Output the (x, y) coordinate of the center of the cell containing the given text.  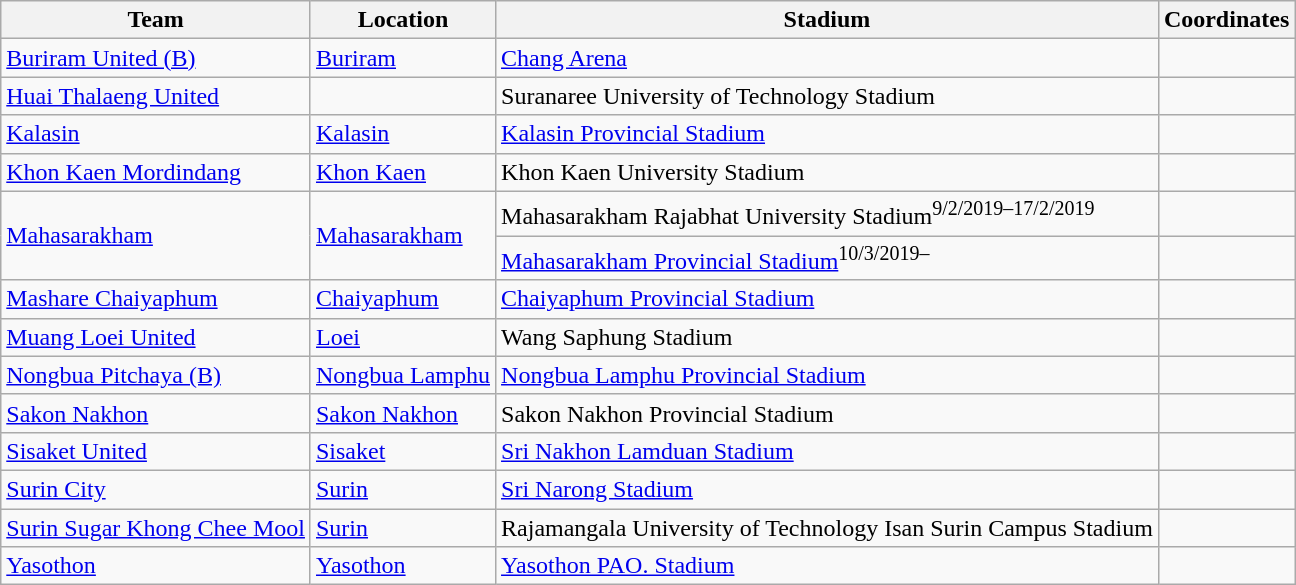
Yasothon PAO. Stadium (828, 566)
Khon Kaen Mordindang (156, 172)
Sakon Nakhon Provincial Stadium (828, 413)
Team (156, 20)
Loei (402, 337)
Mashare Chaiyaphum (156, 299)
Sisaket United (156, 451)
Stadium (828, 20)
Location (402, 20)
Coordinates (1226, 20)
Nongbua Lamphu Provincial Stadium (828, 375)
Chaiyaphum (402, 299)
Khon Kaen University Stadium (828, 172)
Chang Arena (828, 58)
Buriram (402, 58)
Chaiyaphum Provincial Stadium (828, 299)
Buriram United (B) (156, 58)
Nongbua Pitchaya (B) (156, 375)
Surin City (156, 489)
Sisaket (402, 451)
Khon Kaen (402, 172)
Suranaree University of Technology Stadium (828, 96)
Mahasarakham Rajabhat University Stadium9/2/2019–17/2/2019 (828, 214)
Sri Narong Stadium (828, 489)
Mahasarakham Provincial Stadium10/3/2019– (828, 258)
Nongbua Lamphu (402, 375)
Sri Nakhon Lamduan Stadium (828, 451)
Surin Sugar Khong Chee Mool (156, 528)
Muang Loei United (156, 337)
Kalasin Provincial Stadium (828, 134)
Rajamangala University of Technology Isan Surin Campus Stadium (828, 528)
Wang Saphung Stadium (828, 337)
Huai Thalaeng United (156, 96)
